From the cell containing the given text, extract its center point as [X, Y] coordinate. 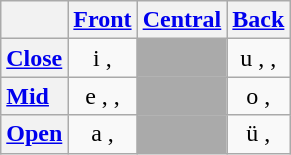
Mid [34, 96]
ü , [258, 134]
e , , [102, 96]
Open [34, 134]
u , , [258, 58]
i , [102, 58]
Central [182, 20]
a , [102, 134]
Close [34, 58]
Back [258, 20]
o , [258, 96]
Front [102, 20]
